Return (X, Y) of the center of cell containing provided text 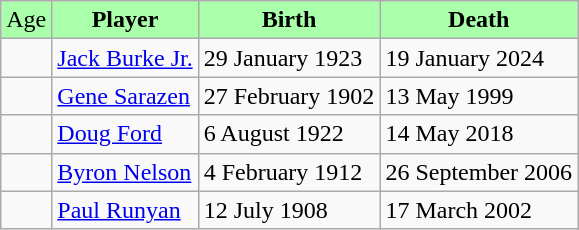
26 September 2006 (479, 172)
Jack Burke Jr. (125, 58)
Age (26, 20)
13 May 1999 (479, 96)
17 March 2002 (479, 210)
Birth (289, 20)
Player (125, 20)
12 July 1908 (289, 210)
29 January 1923 (289, 58)
27 February 1902 (289, 96)
14 May 2018 (479, 134)
Gene Sarazen (125, 96)
4 February 1912 (289, 172)
Byron Nelson (125, 172)
Death (479, 20)
Doug Ford (125, 134)
Paul Runyan (125, 210)
6 August 1922 (289, 134)
19 January 2024 (479, 58)
